Provide the (X, Y) coordinate of the cell's center where the given text is located.  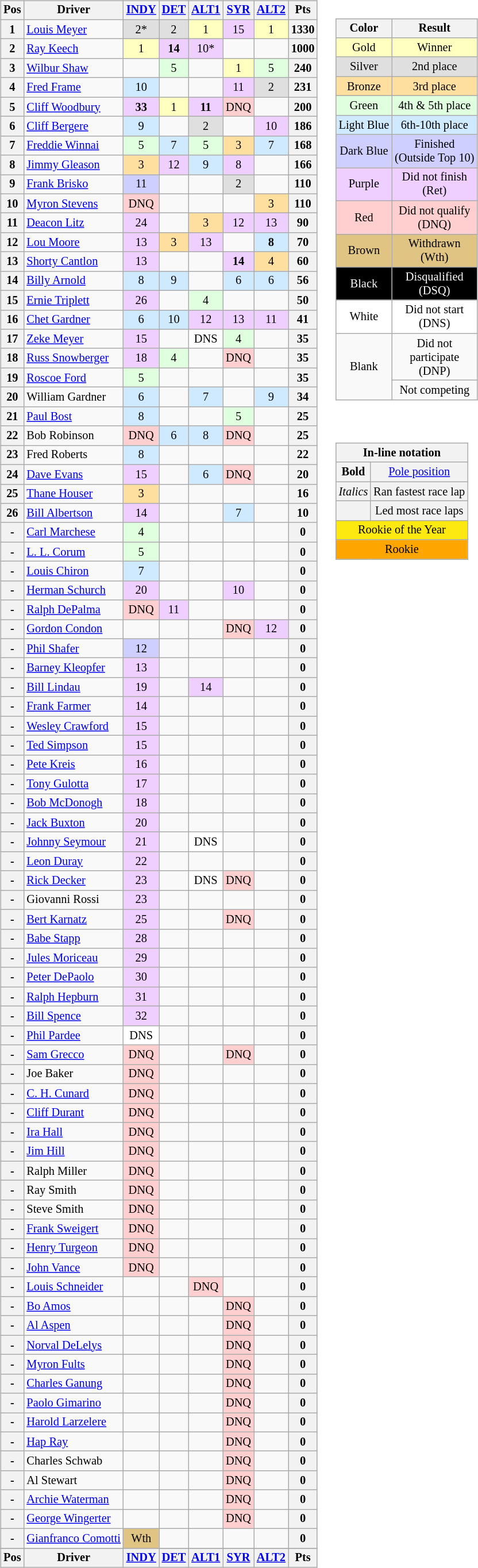
Green (364, 106)
Blank (364, 367)
Result (434, 28)
2* (141, 29)
Ted Simpson (74, 745)
Louis Schneider (74, 1287)
Charles Schwab (74, 1461)
Bert Karnatz (74, 919)
Shorty Cantlon (74, 262)
28 (141, 939)
Jack Buxton (74, 823)
60 (303, 262)
Joe Baker (74, 1074)
Finished(Outside Top 10) (434, 151)
Silver (364, 67)
Rookie of the Year (402, 530)
Withdrawn(Wth) (434, 251)
Archie Waterman (74, 1500)
Not competing (434, 390)
Ralph Miller (74, 1171)
Myron Stevens (74, 203)
In-line notation Bold Pole position Italics Ran fastest race lap Led most race laps Rookie of the Year Rookie (406, 493)
Harold Larzelere (74, 1423)
Dark Blue (364, 151)
Jimmy Gleason (74, 165)
Barney Kleopfer (74, 668)
White (364, 317)
Bill Lindau (74, 687)
Did notparticipate(DNP) (434, 357)
Carl Marchese (74, 532)
Disqualified(DSQ) (434, 284)
Light Blue (364, 125)
6th-10th place (434, 125)
Rick Decker (74, 881)
240 (303, 68)
Ernie Triplett (74, 300)
Ray Smith (74, 1190)
Chet Gardner (74, 320)
Deacon Litz (74, 223)
2nd place (434, 67)
31 (141, 997)
1000 (303, 49)
Black (364, 284)
Ran fastest race lap (419, 491)
Cliff Woodbury (74, 107)
George Wingerter (74, 1519)
70 (303, 243)
Ralph Hepburn (74, 997)
Ray Keech (74, 49)
Al Aspen (74, 1325)
1330 (303, 29)
L. L. Corum (74, 552)
Pole position (419, 472)
Winner (434, 48)
Led most race laps (419, 511)
Bill Albertson (74, 513)
Peter DePaolo (74, 977)
Johnny Seymour (74, 842)
Hap Ray (74, 1442)
Purple (364, 185)
200 (303, 107)
Cliff Bergere (74, 126)
166 (303, 165)
Frank Farmer (74, 706)
Wth (141, 1538)
Zeke Meyer (74, 339)
Cliff Durant (74, 1113)
Billy Arnold (74, 281)
34 (303, 397)
Did not finish(Ret) (434, 185)
Fred Frame (74, 87)
Tony Gulotta (74, 784)
Paul Bost (74, 416)
50 (303, 300)
Louis Chiron (74, 571)
William Gardner (74, 397)
Russ Snowberger (74, 358)
John Vance (74, 1267)
Dave Evans (74, 474)
Phil Pardee (74, 1035)
Gordon Condon (74, 629)
Paolo Gimarino (74, 1403)
30 (141, 977)
Bob Robinson (74, 436)
Bo Amos (74, 1306)
Freddie Winnai (74, 145)
Al Stewart (74, 1481)
90 (303, 223)
33 (141, 107)
Louis Meyer (74, 29)
Ralph DePalma (74, 610)
Charles Ganung (74, 1383)
Frank Sweigert (74, 1229)
Fred Roberts (74, 455)
168 (303, 145)
Italics (354, 491)
Bill Spence (74, 1016)
Lou Moore (74, 243)
32 (141, 1016)
Pete Kreis (74, 764)
Giovanni Rossi (74, 900)
Babe Stapp (74, 939)
C. H. Cunard (74, 1093)
Bronze (364, 86)
Thane Houser (74, 494)
Red (364, 217)
Gold (364, 48)
Ira Hall (74, 1132)
4th & 5th place (434, 106)
Jim Hill (74, 1151)
Brown (364, 251)
Bob McDonogh (74, 804)
231 (303, 87)
Wilbur Shaw (74, 68)
Phil Shafer (74, 648)
Jules Moriceau (74, 958)
10* (206, 49)
Rookie (402, 549)
186 (303, 126)
Did not qualify(DNQ) (434, 217)
Herman Schurch (74, 590)
Norval DeLelys (74, 1345)
Leon Duray (74, 862)
29 (141, 958)
Wesley Crawford (74, 726)
3rd place (434, 86)
Frank Brisko (74, 185)
Henry Turgeon (74, 1248)
Color (364, 28)
Steve Smith (74, 1209)
Bold (354, 472)
56 (303, 281)
Roscoe Ford (74, 378)
41 (303, 320)
Gianfranco Comotti (74, 1538)
Myron Fults (74, 1365)
Did not start(DNS) (434, 317)
In-line notation (402, 453)
Sam Grecco (74, 1055)
